Locate the cell with the specified text and output its (X, Y) center coordinate. 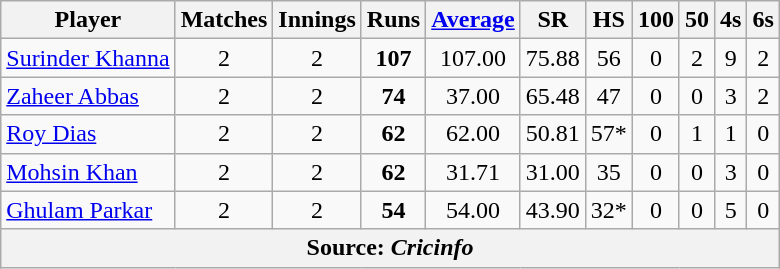
62.00 (474, 134)
Average (474, 20)
37.00 (474, 96)
Player (88, 20)
Zaheer Abbas (88, 96)
75.88 (552, 58)
50.81 (552, 134)
6s (763, 20)
Source: Cricinfo (390, 248)
HS (608, 20)
32* (608, 210)
54 (393, 210)
107 (393, 58)
35 (608, 172)
4s (731, 20)
107.00 (474, 58)
Runs (393, 20)
Matches (224, 20)
43.90 (552, 210)
9 (731, 58)
Mohsin Khan (88, 172)
31.00 (552, 172)
50 (696, 20)
57* (608, 134)
Innings (317, 20)
65.48 (552, 96)
100 (656, 20)
Ghulam Parkar (88, 210)
Surinder Khanna (88, 58)
SR (552, 20)
31.71 (474, 172)
5 (731, 210)
54.00 (474, 210)
47 (608, 96)
74 (393, 96)
56 (608, 58)
Roy Dias (88, 134)
